Extract the [X, Y] coordinate from the center of the cell holding the provided text.  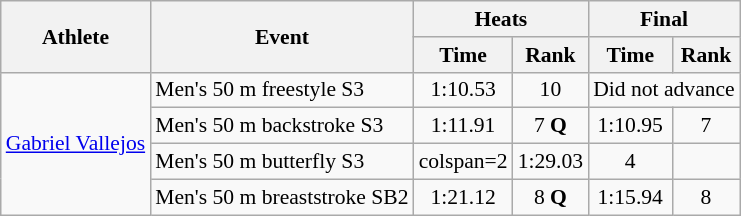
Men's 50 m butterfly S3 [282, 162]
7 Q [550, 126]
8 Q [550, 197]
1:10.95 [630, 126]
4 [630, 162]
8 [706, 197]
1:15.94 [630, 197]
Men's 50 m breaststroke SB2 [282, 197]
1:29.03 [550, 162]
Heats [502, 19]
Final [664, 19]
1:10.53 [464, 90]
10 [550, 90]
Men's 50 m freestyle S3 [282, 90]
Athlete [76, 36]
1:11.91 [464, 126]
Gabriel Vallejos [76, 143]
Did not advance [664, 90]
Event [282, 36]
1:21.12 [464, 197]
7 [706, 126]
colspan=2 [464, 162]
Men's 50 m backstroke S3 [282, 126]
